Provide the (x, y) coordinate of the cell's center where the given text is located.  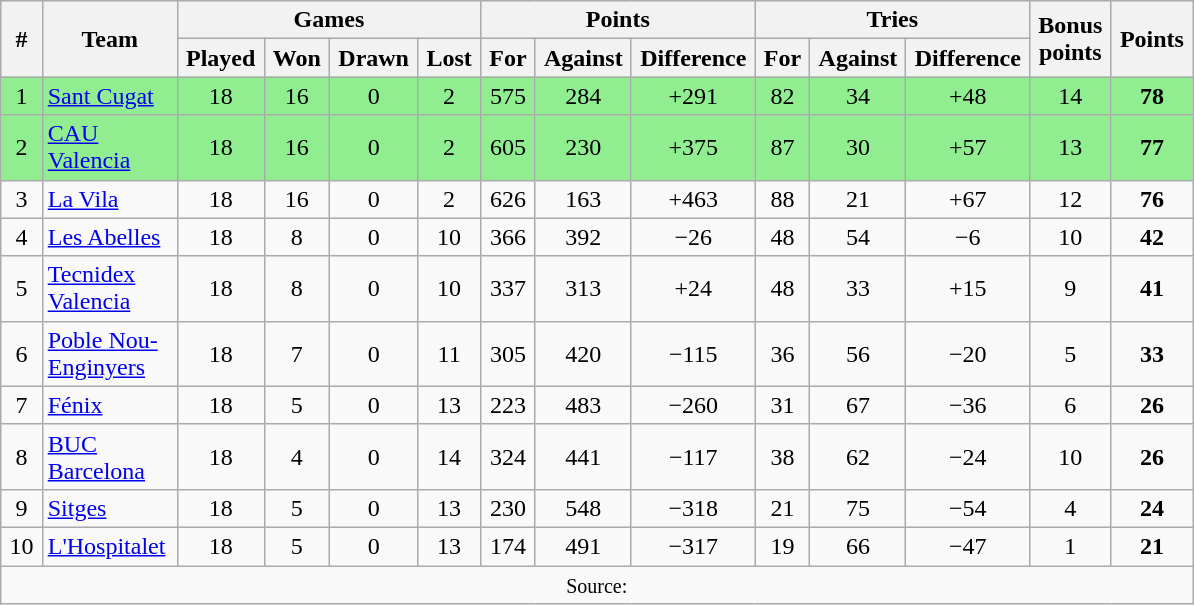
−317 (693, 546)
313 (583, 288)
Fénix (110, 405)
−115 (693, 354)
Team (110, 39)
12 (1071, 199)
76 (1152, 199)
Lost (450, 58)
−117 (693, 456)
−26 (693, 237)
−24 (968, 456)
366 (508, 237)
+57 (968, 148)
77 (1152, 148)
−54 (968, 508)
Tecnidex Valencia (110, 288)
491 (583, 546)
62 (858, 456)
11 (450, 354)
324 (508, 456)
575 (508, 96)
# (22, 39)
Drawn (374, 58)
−6 (968, 237)
66 (858, 546)
34 (858, 96)
38 (782, 456)
305 (508, 354)
+463 (693, 199)
−47 (968, 546)
Sant Cugat (110, 96)
CAU Valencia (110, 148)
−260 (693, 405)
Sitges (110, 508)
36 (782, 354)
392 (583, 237)
La Vila (110, 199)
Les Abelles (110, 237)
78 (1152, 96)
441 (583, 456)
−36 (968, 405)
75 (858, 508)
+48 (968, 96)
41 (1152, 288)
163 (583, 199)
L'Hospitalet (110, 546)
420 (583, 354)
Won (296, 58)
+15 (968, 288)
284 (583, 96)
24 (1152, 508)
223 (508, 405)
Poble Nou-Enginyers (110, 354)
30 (858, 148)
3 (22, 199)
31 (782, 405)
626 (508, 199)
Tries (892, 20)
56 (858, 354)
87 (782, 148)
54 (858, 237)
−20 (968, 354)
Bonuspoints (1071, 39)
337 (508, 288)
42 (1152, 237)
Played (220, 58)
+24 (693, 288)
Source: (597, 585)
548 (583, 508)
605 (508, 148)
+375 (693, 148)
−318 (693, 508)
67 (858, 405)
+291 (693, 96)
82 (782, 96)
483 (583, 405)
Games (328, 20)
19 (782, 546)
174 (508, 546)
88 (782, 199)
BUC Barcelona (110, 456)
+67 (968, 199)
